Provide the [X, Y] coordinate of the cell's center where the given text is located.  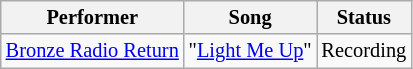
Performer [92, 17]
Bronze Radio Return [92, 51]
"Light Me Up" [250, 51]
Song [250, 17]
Status [364, 17]
Recording [364, 51]
